Detect which cell encompasses the target text, then output its [X, Y] center coordinate. 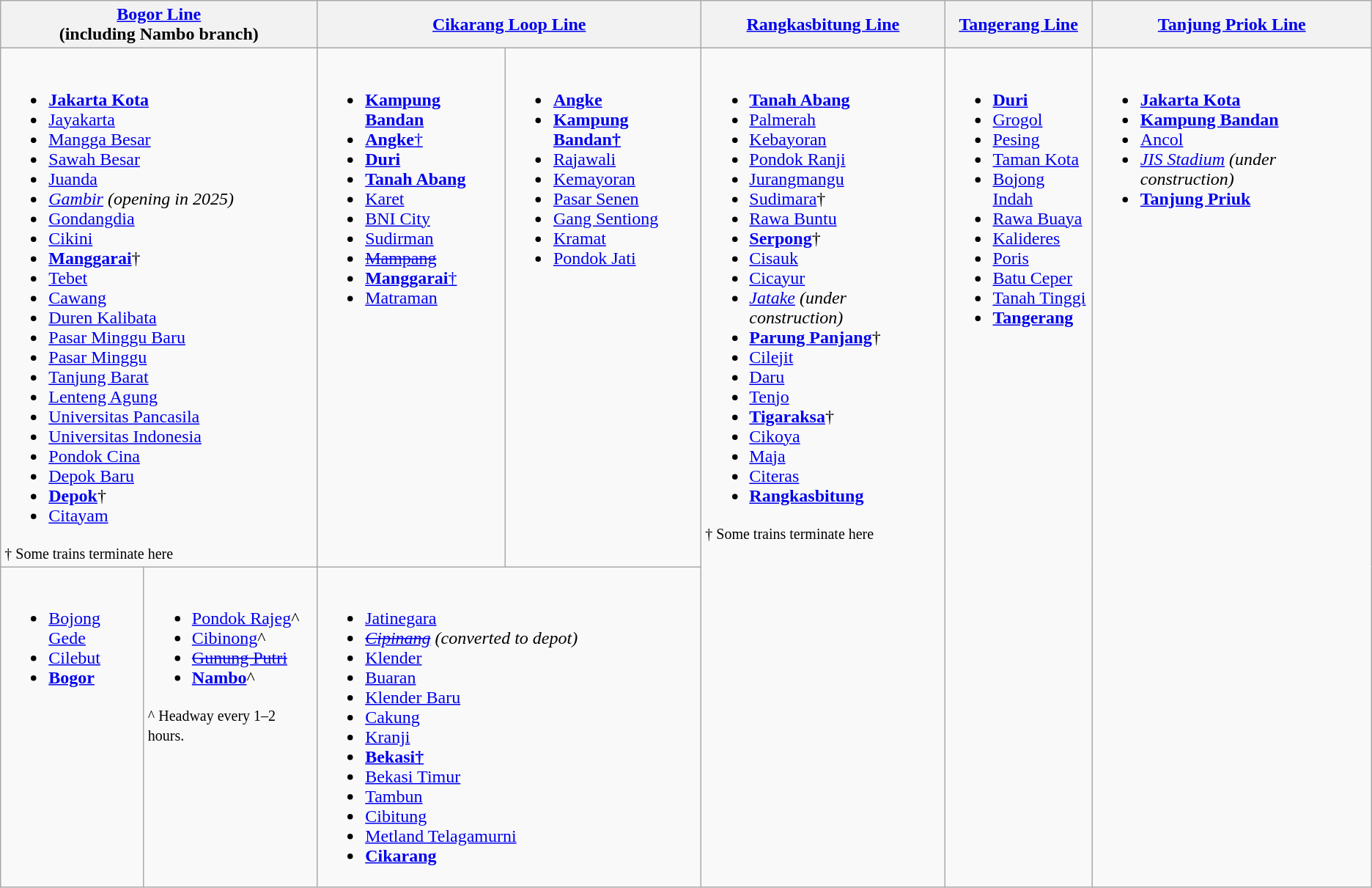
Pondok Rajeg^Cibinong^Gunung PutriNambo^^ Headway every 1–2 hours. [230, 727]
AngkeKampung Bandan†RajawaliKemayoranPasar SenenGang SentiongKramatPondok Jati [602, 308]
JatinegaraCipinang (converted to depot)KlenderBuaranKlender BaruCakungKranjiBekasi†Bekasi TimurTambunCibitungMetland TelagamurniCikarang [509, 727]
Cikarang Loop Line [509, 25]
DuriGrogolPesingTaman KotaBojong IndahRawa BuayaKalideresPorisBatu CeperTanah TinggiTangerang [1019, 468]
Tanjung Priok Line [1231, 25]
Bogor Line(including Nambo branch) [159, 25]
Bojong GedeCilebutBogor [73, 727]
Tangerang Line [1019, 25]
Kampung BandanAngke†DuriTanah AbangKaretBNI CitySudirmanMampangManggarai†Matraman [412, 308]
Jakarta KotaKampung BandanAncolJIS Stadium (under construction)Tanjung Priuk [1231, 468]
Rangkasbitung Line [823, 25]
